Detect which cell encompasses the target text, then output its (X, Y) center coordinate. 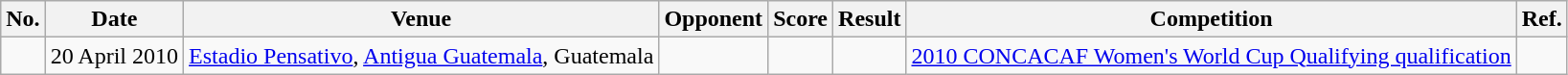
Ref. (1542, 19)
Date (114, 19)
Competition (1211, 19)
Venue (421, 19)
Score (801, 19)
20 April 2010 (114, 56)
2010 CONCACAF Women's World Cup Qualifying qualification (1211, 56)
No. (23, 19)
Estadio Pensativo, Antigua Guatemala, Guatemala (421, 56)
Opponent (714, 19)
Result (870, 19)
